Find where the given text appears and provide that cell's center as (X, Y) coordinate. 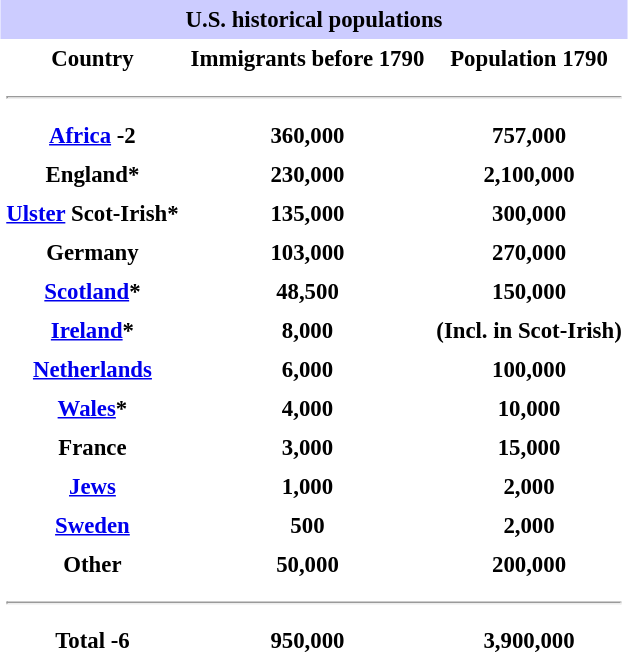
Immigrants before 1790 (308, 58)
Scotland* (92, 292)
2,100,000 (528, 174)
757,000 (528, 136)
135,000 (308, 214)
10,000 (528, 408)
U.S. historical populations (314, 20)
50,000 (308, 564)
Country (92, 58)
Germany (92, 252)
150,000 (528, 292)
Population 1790 (528, 58)
4,000 (308, 408)
360,000 (308, 136)
1,000 (308, 486)
England* (92, 174)
15,000 (528, 448)
103,000 (308, 252)
270,000 (528, 252)
Sweden (92, 526)
3,000 (308, 448)
(Incl. in Scot-Irish) (528, 330)
230,000 (308, 174)
8,000 (308, 330)
500 (308, 526)
Jews (92, 486)
200,000 (528, 564)
300,000 (528, 214)
Africa -2 (92, 136)
Ulster Scot-Irish* (92, 214)
Netherlands (92, 370)
Ireland* (92, 330)
Other (92, 564)
France (92, 448)
6,000 (308, 370)
Wales* (92, 408)
48,500 (308, 292)
100,000 (528, 370)
